For the text-containing cell, return its midpoint in [x, y] coordinate format. 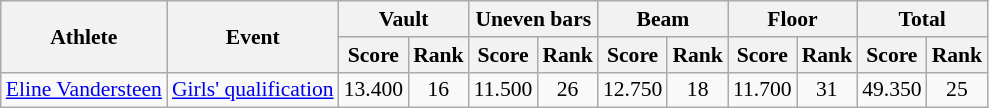
11.500 [504, 90]
18 [698, 90]
16 [438, 90]
25 [958, 90]
Floor [792, 19]
Athlete [84, 36]
11.700 [762, 90]
26 [568, 90]
Beam [663, 19]
Girls' qualification [253, 90]
13.400 [374, 90]
49.350 [892, 90]
Total [922, 19]
Event [253, 36]
12.750 [632, 90]
Eline Vandersteen [84, 90]
Vault [404, 19]
31 [828, 90]
Uneven bars [534, 19]
